Return (x, y) of the center of cell containing provided text 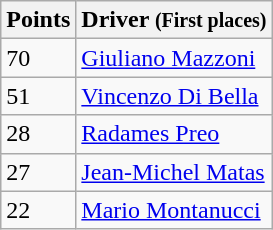
22 (38, 210)
28 (38, 134)
Vincenzo Di Bella (174, 96)
Mario Montanucci (174, 210)
51 (38, 96)
Jean-Michel Matas (174, 172)
27 (38, 172)
Radames Preo (174, 134)
Giuliano Mazzoni (174, 58)
70 (38, 58)
Points (38, 20)
Driver (First places) (174, 20)
